Pinpoint the cell where the given text exists, returning its [x, y] midpoint coordinate. 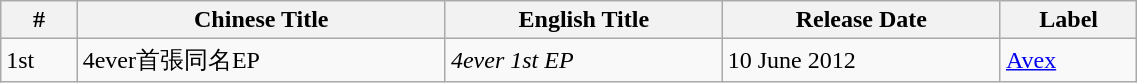
10 June 2012 [861, 60]
Label [1068, 20]
# [39, 20]
Chinese Title [261, 20]
1st [39, 60]
4ever首張同名EP [261, 60]
Avex [1068, 60]
Release Date [861, 20]
English Title [584, 20]
4ever 1st EP [584, 60]
